Search for the cell housing the specified text and yield its (X, Y) center coordinate. 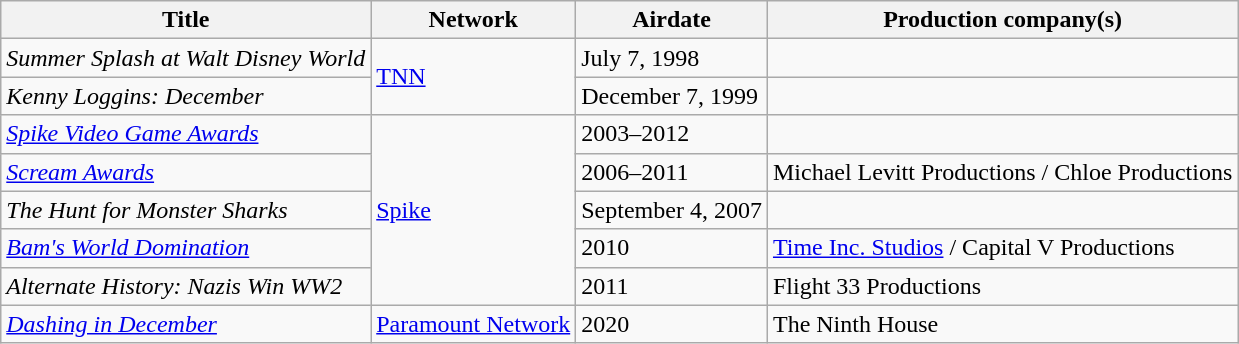
Michael Levitt Productions / Chloe Productions (1002, 172)
September 4, 2007 (672, 210)
Network (474, 20)
2020 (672, 324)
Bam's World Domination (186, 248)
Dashing in December (186, 324)
Title (186, 20)
Time Inc. Studios / Capital V Productions (1002, 248)
Spike Video Game Awards (186, 134)
Flight 33 Productions (1002, 286)
TNN (474, 77)
December 7, 1999 (672, 96)
July 7, 1998 (672, 58)
Airdate (672, 20)
Scream Awards (186, 172)
2011 (672, 286)
2010 (672, 248)
Spike (474, 210)
Alternate History: Nazis Win WW2 (186, 286)
Paramount Network (474, 324)
Kenny Loggins: December (186, 96)
2003–2012 (672, 134)
Summer Splash at Walt Disney World (186, 58)
2006–2011 (672, 172)
The Ninth House (1002, 324)
The Hunt for Monster Sharks (186, 210)
Production company(s) (1002, 20)
